Detect which cell encompasses the target text, then output its [x, y] center coordinate. 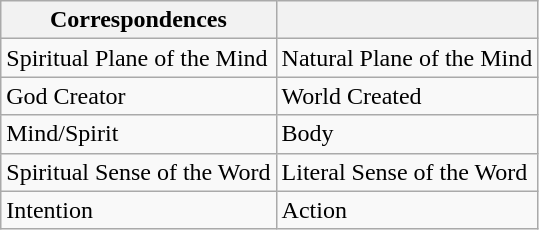
World Created [407, 96]
Intention [138, 210]
Mind/Spirit [138, 134]
Literal Sense of the Word [407, 172]
God Creator [138, 96]
Natural Plane of the Mind [407, 58]
Body [407, 134]
Action [407, 210]
Spiritual Plane of the Mind [138, 58]
Correspondences [138, 20]
Spiritual Sense of the Word [138, 172]
